Return [x, y] of the center of cell containing provided text 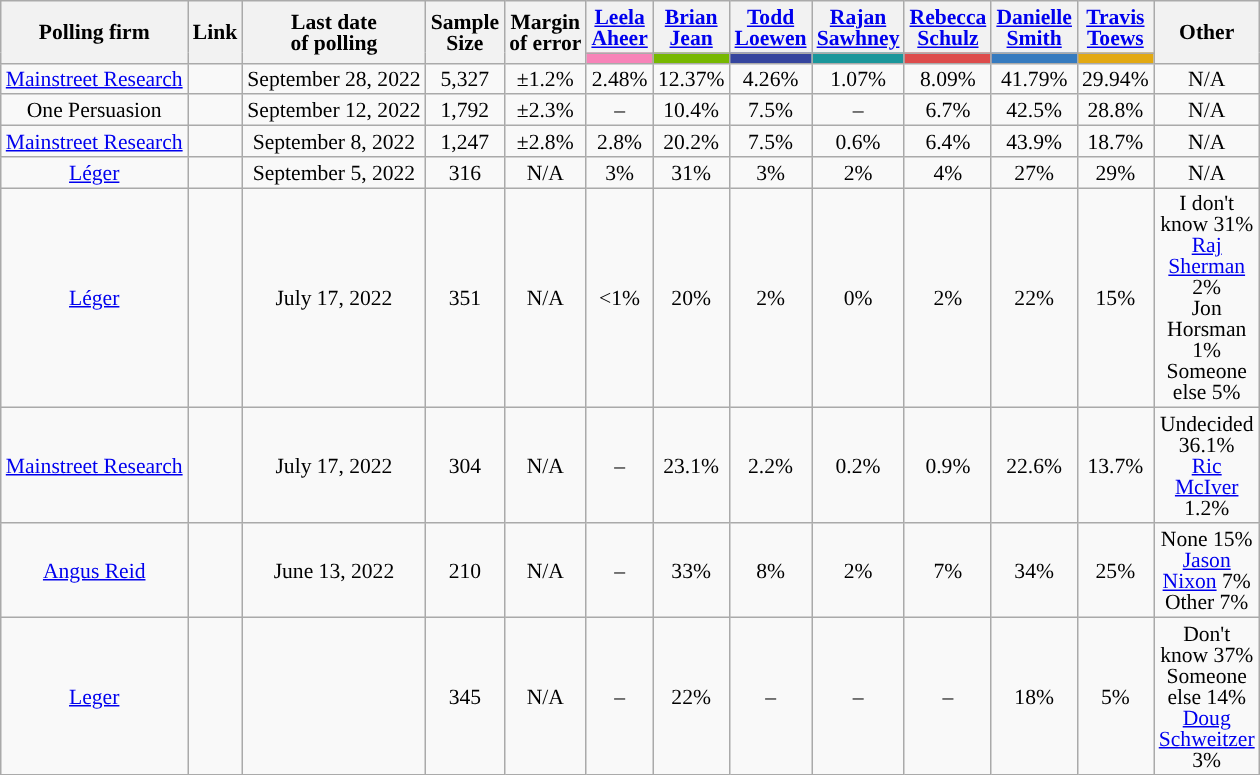
34% [1034, 570]
0% [858, 298]
25% [1116, 570]
Leger [94, 696]
Todd Loewen [771, 27]
33% [692, 570]
September 8, 2022 [334, 142]
22.6% [1034, 466]
<1% [619, 298]
7% [948, 570]
20.2% [692, 142]
1,792 [465, 110]
6.7% [948, 110]
Undecided 36.1%Ric McIver 1.2% [1207, 466]
Last dateof polling [334, 32]
210 [465, 570]
0.9% [948, 466]
8% [771, 570]
September 12, 2022 [334, 110]
Leela Aheer [619, 27]
42.5% [1034, 110]
351 [465, 298]
0.2% [858, 466]
316 [465, 172]
18% [1034, 696]
5% [1116, 696]
±2.3% [545, 110]
Brian Jean [692, 27]
2.48% [619, 78]
8.09% [948, 78]
43.9% [1034, 142]
31% [692, 172]
15% [1116, 298]
±2.8% [545, 142]
20% [692, 298]
29% [1116, 172]
Travis Toews [1116, 27]
5,327 [465, 78]
±1.2% [545, 78]
Other [1207, 32]
Marginof error [545, 32]
Link [216, 32]
345 [465, 696]
Rebecca Schulz [948, 27]
304 [465, 466]
September 5, 2022 [334, 172]
10.4% [692, 110]
2.2% [771, 466]
SampleSize [465, 32]
13.7% [1116, 466]
2.8% [619, 142]
29.94% [1116, 78]
Don't know 37%Someone else 14%Doug Schweitzer 3% [1207, 696]
June 13, 2022 [334, 570]
4.26% [771, 78]
One Persuasion [94, 110]
18.7% [1116, 142]
6.4% [948, 142]
41.79% [1034, 78]
Rajan Sawhney [858, 27]
28.8% [1116, 110]
Angus Reid [94, 570]
None 15%Jason Nixon 7%Other 7% [1207, 570]
27% [1034, 172]
12.37% [692, 78]
September 28, 2022 [334, 78]
4% [948, 172]
Polling firm [94, 32]
0.6% [858, 142]
1.07% [858, 78]
Danielle Smith [1034, 27]
1,247 [465, 142]
23.1% [692, 466]
I don't know 31%Raj Sherman 2%Jon Horsman 1%Someone else 5% [1207, 298]
